Pinpoint the cell where the given text exists, returning its [X, Y] midpoint coordinate. 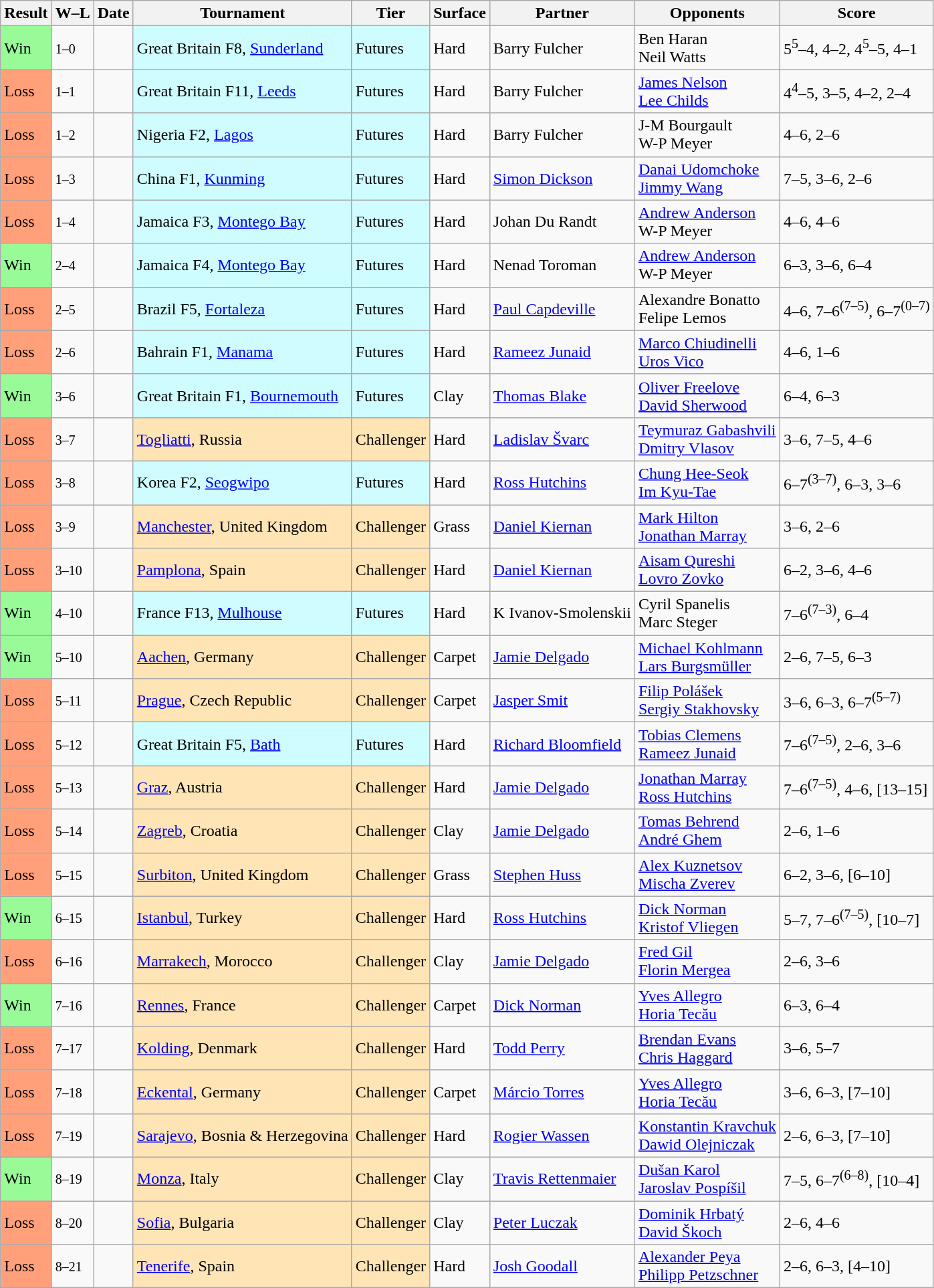
Simon Dickson [562, 178]
8–19 [72, 1178]
Great Britain F11, Leeds [242, 91]
4–6, 4–6 [856, 222]
James Nelson Lee Childs [707, 91]
Togliatti, Russia [242, 439]
Jonathan Marray Ross Hutchins [707, 788]
2–6, 6–3, [7–10] [856, 1136]
Great Britain F5, Bath [242, 744]
Josh Goodall [562, 1267]
Eckental, Germany [242, 1091]
Opponents [707, 13]
Dick Norman [562, 1004]
3–6, 6–3, 6–7(5–7) [856, 701]
Paul Capdeville [562, 309]
6–16 [72, 962]
Márcio Torres [562, 1091]
3–6, 5–7 [856, 1049]
Manchester, United Kingdom [242, 526]
3–6 [72, 396]
7–17 [72, 1049]
W–L [72, 13]
6–3, 3–6, 6–4 [856, 265]
Cyril Spanelis Marc Steger [707, 614]
7–5, 3–6, 2–6 [856, 178]
3–6, 2–6 [856, 526]
Tournament [242, 13]
Tobias Clemens Rameez Junaid [707, 744]
Alex Kuznetsov Mischa Zverev [707, 875]
Jamaica F4, Montego Bay [242, 265]
Graz, Austria [242, 788]
3–6, 6–3, [7–10] [856, 1091]
Marco Chiudinelli Uros Vico [707, 352]
France F13, Mulhouse [242, 614]
Teymuraz Gabashvili Dmitry Vlasov [707, 439]
1–4 [72, 222]
Dick Norman Kristof Vliegen [707, 918]
Surbiton, United Kingdom [242, 875]
Score [856, 13]
6–2, 3–6, 4–6 [856, 570]
Date [114, 13]
Jasper Smit [562, 701]
Peter Luczak [562, 1222]
55–4, 4–2, 45–5, 4–1 [856, 48]
Aachen, Germany [242, 657]
4–6, 7–6(7–5), 6–7(0–7) [856, 309]
Great Britain F1, Bournemouth [242, 396]
Alexander Peya Philipp Petzschner [707, 1267]
6–3, 6–4 [856, 1004]
2–6, 7–5, 6–3 [856, 657]
3–8 [72, 483]
Istanbul, Turkey [242, 918]
Filip Polášek Sergiy Stakhovsky [707, 701]
Johan Du Randt [562, 222]
Surface [460, 13]
7–6(7–5), 2–6, 3–6 [856, 744]
Korea F2, Seogwipo [242, 483]
3–6, 7–5, 4–6 [856, 439]
Sarajevo, Bosnia & Herzegovina [242, 1136]
1–2 [72, 135]
8–20 [72, 1222]
6–7(3–7), 6–3, 3–6 [856, 483]
Konstantin Kravchuk Dawid Olejniczak [707, 1136]
Tier [390, 13]
5–13 [72, 788]
China F1, Kunming [242, 178]
2–6, 3–6 [856, 962]
Great Britain F8, Sunderland [242, 48]
4–6, 2–6 [856, 135]
Sofia, Bulgaria [242, 1222]
Bahrain F1, Manama [242, 352]
Todd Perry [562, 1049]
Danai Udomchoke Jimmy Wang [707, 178]
Brazil F5, Fortaleza [242, 309]
6–4, 6–3 [856, 396]
Rogier Wassen [562, 1136]
5–10 [72, 657]
Ladislav Švarc [562, 439]
Result [26, 13]
4–6, 1–6 [856, 352]
6–2, 3–6, [6–10] [856, 875]
2–6 [72, 352]
Kolding, Denmark [242, 1049]
Nenad Toroman [562, 265]
Tomas Behrend André Ghem [707, 831]
Aisam Qureshi Lovro Zovko [707, 570]
5–11 [72, 701]
7–16 [72, 1004]
Dušan Karol Jaroslav Pospíšil [707, 1178]
2–6, 6–3, [4–10] [856, 1267]
K Ivanov-Smolenskii [562, 614]
Ben Haran Neil Watts [707, 48]
Monza, Italy [242, 1178]
Fred Gil Florin Mergea [707, 962]
Rennes, France [242, 1004]
Oliver Freelove David Sherwood [707, 396]
Rameez Junaid [562, 352]
Prague, Czech Republic [242, 701]
Mark Hilton Jonathan Marray [707, 526]
2–4 [72, 265]
Travis Rettenmaier [562, 1178]
Marrakech, Morocco [242, 962]
6–15 [72, 918]
Pamplona, Spain [242, 570]
Partner [562, 13]
5–7, 7–6(7–5), [10–7] [856, 918]
1–0 [72, 48]
Stephen Huss [562, 875]
J-M Bourgault W-P Meyer [707, 135]
5–14 [72, 831]
Thomas Blake [562, 396]
Richard Bloomfield [562, 744]
7–6(7–5), 4–6, [13–15] [856, 788]
5–12 [72, 744]
Jamaica F3, Montego Bay [242, 222]
4–10 [72, 614]
7–18 [72, 1091]
1–3 [72, 178]
3–10 [72, 570]
Brendan Evans Chris Haggard [707, 1049]
Tenerife, Spain [242, 1267]
44–5, 3–5, 4–2, 2–4 [856, 91]
Alexandre Bonatto Felipe Lemos [707, 309]
7–5, 6–7(6–8), [10–4] [856, 1178]
2–6, 1–6 [856, 831]
3–9 [72, 526]
7–19 [72, 1136]
Dominik Hrbatý David Škoch [707, 1222]
Chung Hee-Seok Im Kyu-Tae [707, 483]
5–15 [72, 875]
1–1 [72, 91]
2–5 [72, 309]
Zagreb, Croatia [242, 831]
2–6, 4–6 [856, 1222]
7–6(7–3), 6–4 [856, 614]
Nigeria F2, Lagos [242, 135]
8–21 [72, 1267]
Michael Kohlmann Lars Burgsmüller [707, 657]
3–7 [72, 439]
